Locate the cell with the specified text and output its [X, Y] center coordinate. 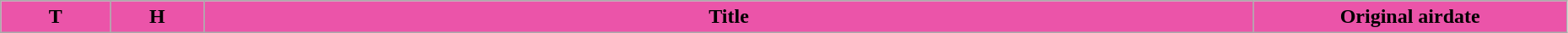
T [56, 17]
Title [729, 17]
H [157, 17]
Original airdate [1410, 17]
